Determine the (X, Y) coordinate at the center of the cell enclosing the given text.  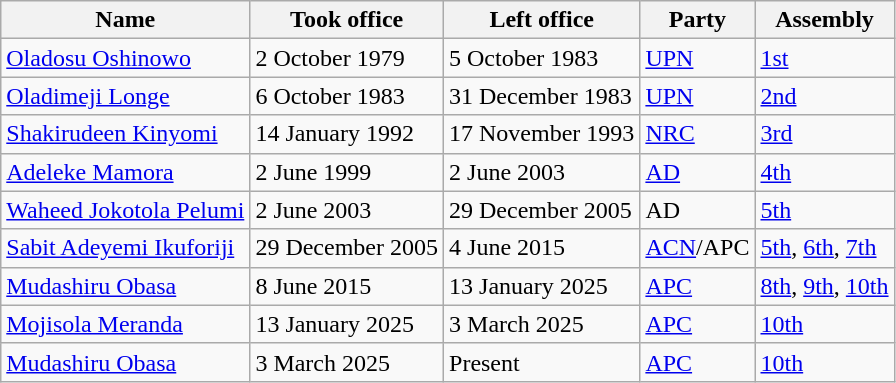
Assembly (824, 20)
Present (542, 362)
Oladimeji Longe (126, 96)
8th, 9th, 10th (824, 286)
14 January 1992 (347, 134)
2nd (824, 96)
Left office (542, 20)
Took office (347, 20)
Oladosu Oshinowo (126, 58)
4 June 2015 (542, 248)
Waheed Jokotola Pelumi (126, 210)
ACN/APC (698, 248)
3rd (824, 134)
6 October 1983 (347, 96)
31 December 1983 (542, 96)
Shakirudeen Kinyomi (126, 134)
1st (824, 58)
5 October 1983 (542, 58)
2 June 1999 (347, 172)
4th (824, 172)
5th (824, 210)
17 November 1993 (542, 134)
2 October 1979 (347, 58)
NRC (698, 134)
Name (126, 20)
Mojisola Meranda (126, 324)
Adeleke Mamora (126, 172)
Party (698, 20)
8 June 2015 (347, 286)
5th, 6th, 7th (824, 248)
Sabit Adeyemi Ikuforiji (126, 248)
